Provide the (X, Y) coordinate of the cell's center where the given text is located.  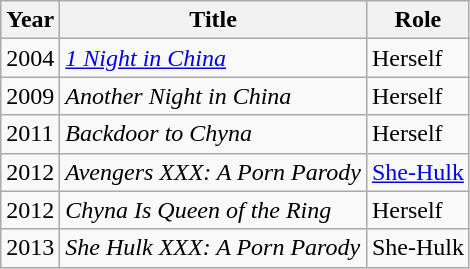
Backdoor to Chyna (214, 134)
2011 (30, 134)
Another Night in China (214, 96)
2009 (30, 96)
Year (30, 20)
Chyna Is Queen of the Ring (214, 210)
2004 (30, 58)
She Hulk XXX: A Porn Parody (214, 248)
Role (418, 20)
2013 (30, 248)
Avengers XXX: A Porn Parody (214, 172)
1 Night in China (214, 58)
Title (214, 20)
